Capture the cell that displays the provided text and extract its [X, Y] central coordinate. 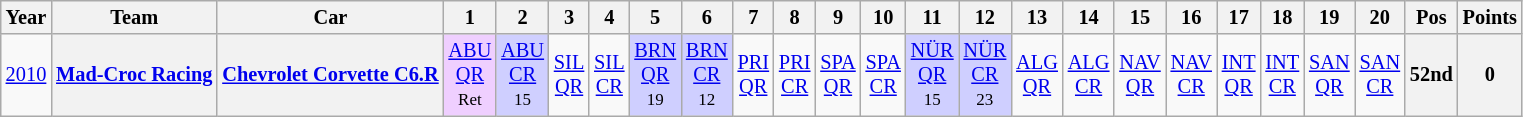
BRNQR19 [655, 75]
ALGCR [1089, 75]
18 [1282, 17]
14 [1089, 17]
SPAQR [838, 75]
6 [707, 17]
16 [1192, 17]
NÜRQR15 [932, 75]
0 [1490, 75]
52nd [1432, 75]
Mad-Croc Racing [134, 75]
NAVCR [1192, 75]
BRNCR12 [707, 75]
7 [754, 17]
NÜRCR23 [984, 75]
11 [932, 17]
1 [470, 17]
SANCR [1380, 75]
INTQR [1239, 75]
Chevrolet Corvette C6.R [330, 75]
SILCR [609, 75]
Car [330, 17]
Pos [1432, 17]
ALGQR [1037, 75]
19 [1329, 17]
SANQR [1329, 75]
ABUQRRet [470, 75]
2010 [26, 75]
12 [984, 17]
20 [1380, 17]
9 [838, 17]
Team [134, 17]
13 [1037, 17]
10 [884, 17]
ABUCR15 [522, 75]
3 [569, 17]
5 [655, 17]
PRIQR [754, 75]
17 [1239, 17]
4 [609, 17]
PRICR [794, 75]
Year [26, 17]
SPACR [884, 75]
2 [522, 17]
INTCR [1282, 75]
SILQR [569, 75]
15 [1140, 17]
NAVQR [1140, 75]
8 [794, 17]
Points [1490, 17]
